Extract the (x, y) coordinate from the center of the cell holding the provided text.  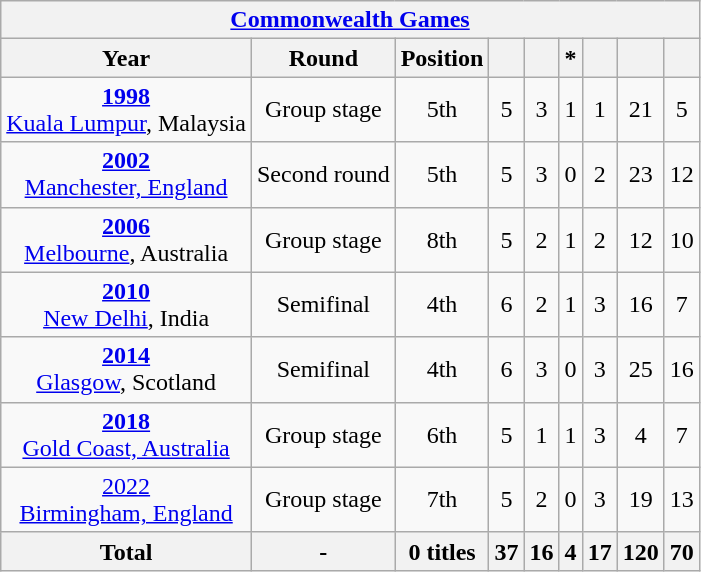
1998Kuala Lumpur, Malaysia (126, 110)
Commonwealth Games (350, 20)
* (570, 58)
0 titles (442, 551)
19 (640, 500)
2006Melbourne, Australia (126, 240)
37 (506, 551)
2018Gold Coast, Australia (126, 434)
Round (323, 58)
17 (600, 551)
2010New Delhi, India (126, 304)
Position (442, 58)
6th (442, 434)
2014 Glasgow, Scotland (126, 370)
2002Manchester, England (126, 174)
21 (640, 110)
7th (442, 500)
25 (640, 370)
13 (682, 500)
Year (126, 58)
120 (640, 551)
8th (442, 240)
2022Birmingham, England (126, 500)
23 (640, 174)
Second round (323, 174)
- (323, 551)
10 (682, 240)
70 (682, 551)
Total (126, 551)
